Extract the [X, Y] coordinate from the center of the cell holding the provided text.  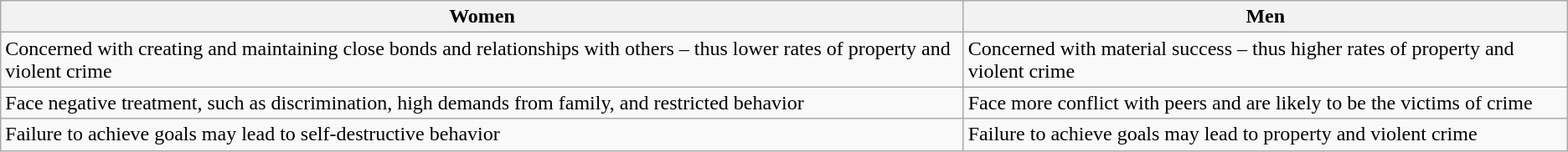
Failure to achieve goals may lead to self-destructive behavior [482, 134]
Women [482, 17]
Face negative treatment, such as discrimination, high demands from family, and restricted behavior [482, 103]
Concerned with creating and maintaining close bonds and relationships with others – thus lower rates of property and violent crime [482, 60]
Men [1265, 17]
Concerned with material success – thus higher rates of property and violent crime [1265, 60]
Face more conflict with peers and are likely to be the victims of crime [1265, 103]
Failure to achieve goals may lead to property and violent crime [1265, 134]
